Identify which cell holds the provided text, then report its (X, Y) central coordinate. 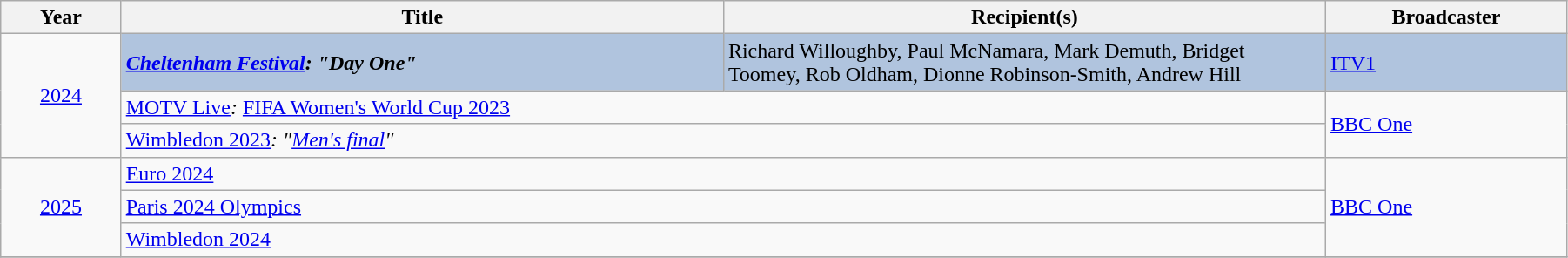
Paris 2024 Olympics (723, 207)
Euro 2024 (723, 173)
Recipient(s) (1024, 17)
Broadcaster (1446, 17)
Title (422, 17)
2025 (61, 207)
Wimbledon 2023: "Men's final" (723, 140)
Cheltenham Festival: "Day One" (422, 63)
Year (61, 17)
MOTV Live: FIFA Women's World Cup 2023 (723, 107)
2024 (61, 96)
ITV1 (1446, 63)
Wimbledon 2024 (723, 240)
Richard Willoughby, Paul McNamara, Mark Demuth, Bridget Toomey, Rob Oldham, Dionne Robinson-Smith, Andrew Hill (1024, 63)
